Provide the [X, Y] coordinate of the cell's center where the given text is located.  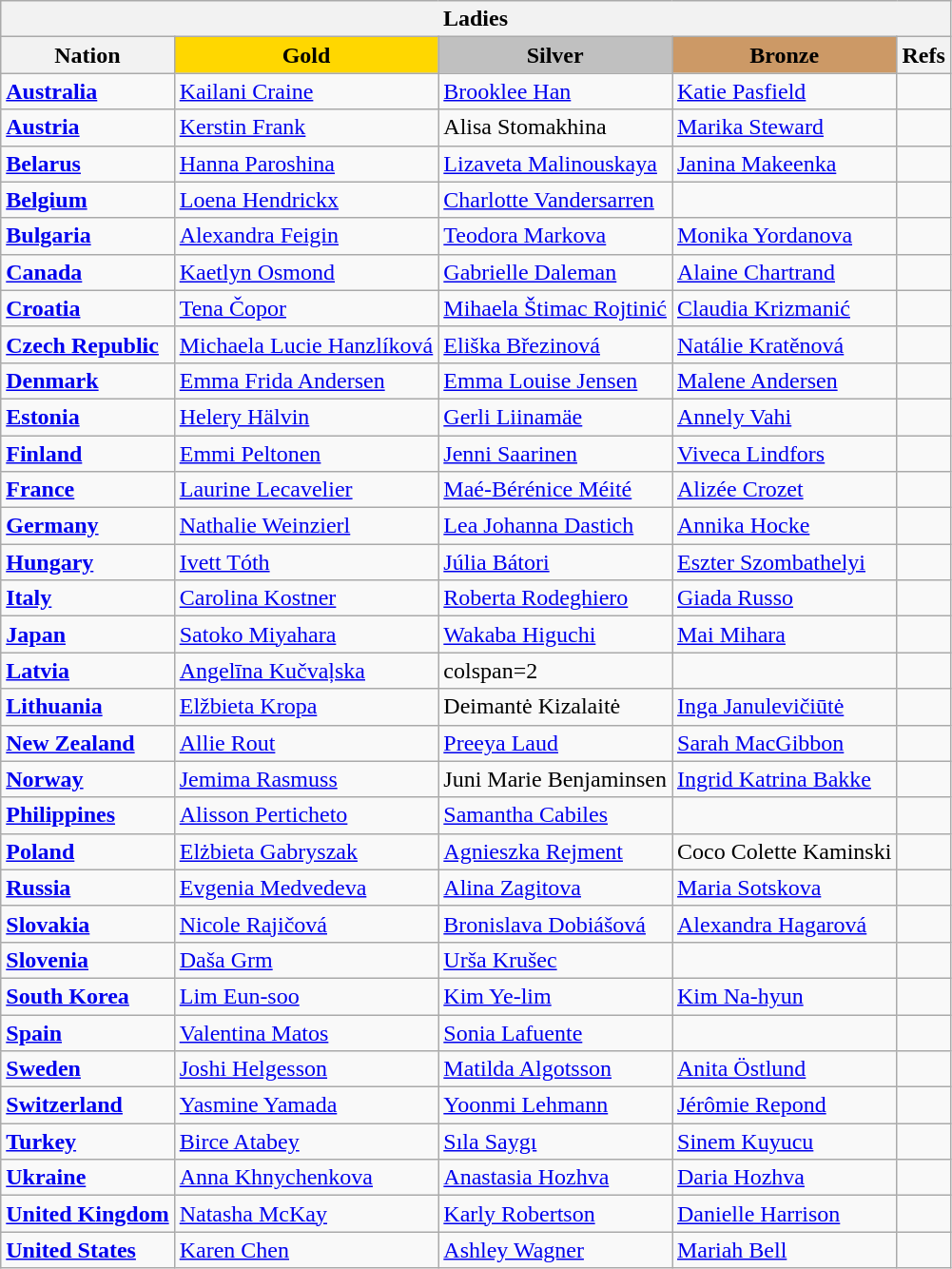
Gerli Liinamäe [555, 417]
Ivett Tóth [306, 562]
Juni Marie Benjaminsen [555, 779]
Mai Mihara [784, 634]
Coco Colette Kaminski [784, 851]
Karly Robertson [555, 1214]
Switzerland [87, 1105]
Lim Eun-soo [306, 996]
Kerstin Frank [306, 127]
Australia [87, 91]
Poland [87, 851]
Sinem Kuyucu [784, 1142]
Sonia Lafuente [555, 1032]
Katie Pasfield [784, 91]
New Zealand [87, 743]
Kim Ye-lim [555, 996]
Claudia Krizmanić [784, 308]
Alizée Crozet [784, 490]
Wakaba Higuchi [555, 634]
Lea Johanna Dastich [555, 526]
Monika Yordanova [784, 236]
Nicole Rajičová [306, 924]
Inga Janulevičiūtė [784, 707]
Maria Sotskova [784, 888]
Kailani Craine [306, 91]
Gold [306, 55]
Sarah MacGibbon [784, 743]
Alexandra Hagarová [784, 924]
Ingrid Katrina Bakke [784, 779]
United Kingdom [87, 1214]
Anna Khnychenkova [306, 1178]
Preeya Laud [555, 743]
Silver [555, 55]
Júlia Bátori [555, 562]
Satoko Miyahara [306, 634]
Anastasia Hozhva [555, 1178]
Emma Frida Andersen [306, 381]
France [87, 490]
Nation [87, 55]
Roberta Rodeghiero [555, 598]
Jenni Saarinen [555, 454]
Samantha Cabiles [555, 815]
Russia [87, 888]
Austria [87, 127]
Bronze [784, 55]
Angelīna Kučvaļska [306, 671]
Germany [87, 526]
Viveca Lindfors [784, 454]
Janina Makeenka [784, 164]
Latvia [87, 671]
Sıla Saygı [555, 1142]
Tena Čopor [306, 308]
Carolina Kostner [306, 598]
Kim Na-hyun [784, 996]
Elžbieta Kropa [306, 707]
Laurine Lecavelier [306, 490]
Mariah Bell [784, 1250]
Alisa Stomakhina [555, 127]
Sweden [87, 1069]
Jemima Rasmuss [306, 779]
Annika Hocke [784, 526]
Emmi Peltonen [306, 454]
Karen Chen [306, 1250]
Marika Steward [784, 127]
Ukraine [87, 1178]
Brooklee Han [555, 91]
Czech Republic [87, 344]
Giada Russo [784, 598]
Anita Östlund [784, 1069]
United States [87, 1250]
Joshi Helgesson [306, 1069]
Matilda Algotsson [555, 1069]
colspan=2 [555, 671]
Ladies [476, 19]
Norway [87, 779]
Jérômie Repond [784, 1105]
Italy [87, 598]
Japan [87, 634]
Deimantė Kizalaitė [555, 707]
Maé-Bérénice Méité [555, 490]
Alexandra Feigin [306, 236]
Slovenia [87, 960]
Refs [923, 55]
Bronislava Dobiášová [555, 924]
Agnieszka Rejment [555, 851]
Turkey [87, 1142]
Spain [87, 1032]
Annely Vahi [784, 417]
Lizaveta Malinouskaya [555, 164]
Malene Andersen [784, 381]
Lithuania [87, 707]
Belgium [87, 200]
Michaela Lucie Hanzlíková [306, 344]
Gabrielle Daleman [555, 272]
Eliška Březinová [555, 344]
Belarus [87, 164]
Denmark [87, 381]
Nathalie Weinzierl [306, 526]
Evgenia Medvedeva [306, 888]
Daša Grm [306, 960]
Allie Rout [306, 743]
Emma Louise Jensen [555, 381]
Alisson Perticheto [306, 815]
South Korea [87, 996]
Hanna Paroshina [306, 164]
Finland [87, 454]
Ashley Wagner [555, 1250]
Teodora Markova [555, 236]
Yasmine Yamada [306, 1105]
Alina Zagitova [555, 888]
Croatia [87, 308]
Daria Hozhva [784, 1178]
Birce Atabey [306, 1142]
Canada [87, 272]
Eszter Szombathelyi [784, 562]
Philippines [87, 815]
Loena Hendrickx [306, 200]
Estonia [87, 417]
Valentina Matos [306, 1032]
Alaine Chartrand [784, 272]
Natasha McKay [306, 1214]
Kaetlyn Osmond [306, 272]
Charlotte Vandersarren [555, 200]
Hungary [87, 562]
Danielle Harrison [784, 1214]
Mihaela Štimac Rojtinić [555, 308]
Bulgaria [87, 236]
Elżbieta Gabryszak [306, 851]
Helery Hälvin [306, 417]
Slovakia [87, 924]
Yoonmi Lehmann [555, 1105]
Urša Krušec [555, 960]
Natálie Kratěnová [784, 344]
